Scan for the cell matching the given text and deliver its (X, Y) coordinate at center. 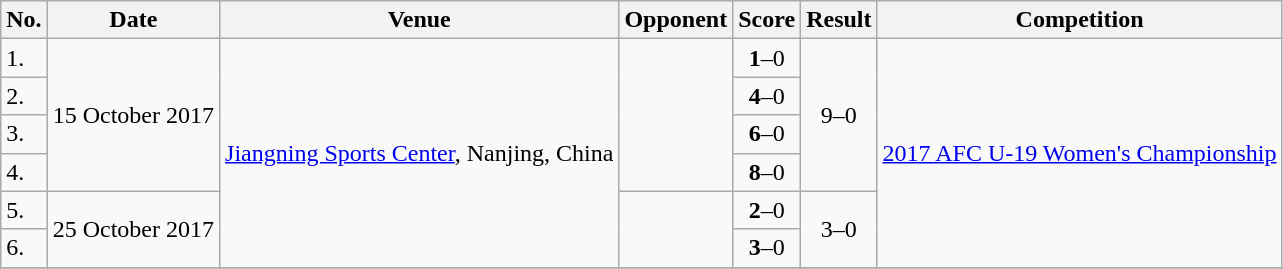
Competition (1080, 20)
4–0 (767, 96)
Date (133, 20)
2. (24, 96)
Jiangning Sports Center, Nanjing, China (420, 153)
5. (24, 210)
6. (24, 248)
25 October 2017 (133, 229)
6–0 (767, 134)
Result (839, 20)
1–0 (767, 58)
1. (24, 58)
2017 AFC U-19 Women's Championship (1080, 153)
Score (767, 20)
Venue (420, 20)
No. (24, 20)
4. (24, 172)
3. (24, 134)
2–0 (767, 210)
15 October 2017 (133, 115)
8–0 (767, 172)
Opponent (676, 20)
9–0 (839, 115)
